Identify which cell holds the provided text, then report its (x, y) central coordinate. 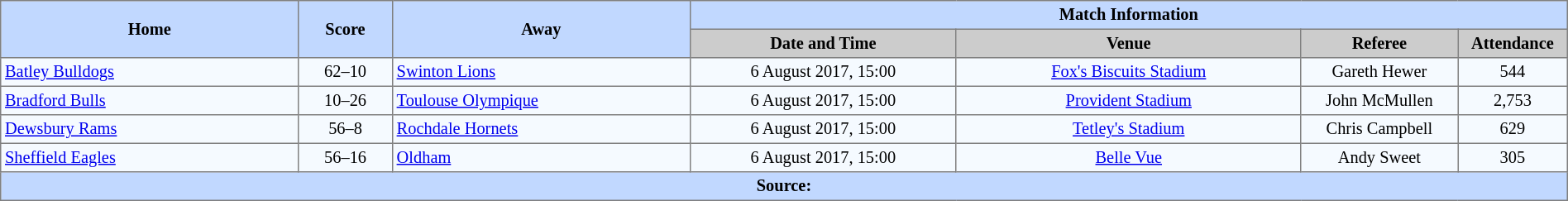
305 (1513, 157)
62–10 (346, 72)
Bradford Bulls (150, 100)
Andy Sweet (1379, 157)
56–8 (346, 129)
John McMullen (1379, 100)
Date and Time (823, 43)
Provident Stadium (1128, 100)
Toulouse Olympique (541, 100)
Dewsbury Rams (150, 129)
Sheffield Eagles (150, 157)
Batley Bulldogs (150, 72)
Chris Campbell (1379, 129)
544 (1513, 72)
629 (1513, 129)
Home (150, 30)
Source: (784, 186)
Match Information (1128, 15)
Attendance (1513, 43)
Away (541, 30)
Referee (1379, 43)
Rochdale Hornets (541, 129)
Swinton Lions (541, 72)
10–26 (346, 100)
Oldham (541, 157)
Fox's Biscuits Stadium (1128, 72)
Belle Vue (1128, 157)
Score (346, 30)
56–16 (346, 157)
2,753 (1513, 100)
Gareth Hewer (1379, 72)
Tetley's Stadium (1128, 129)
Venue (1128, 43)
